Output the (x, y) coordinate of the center of the cell containing the given text.  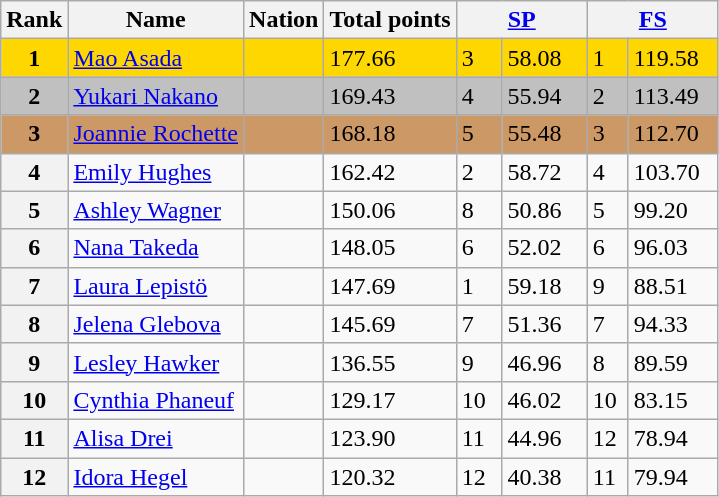
50.86 (544, 210)
Laura Lepistö (156, 286)
94.33 (673, 324)
150.06 (390, 210)
Rank (34, 20)
Nana Takeda (156, 248)
55.48 (544, 134)
Lesley Hawker (156, 362)
Yukari Nakano (156, 96)
79.94 (673, 477)
Emily Hughes (156, 172)
44.96 (544, 438)
51.36 (544, 324)
Alisa Drei (156, 438)
78.94 (673, 438)
89.59 (673, 362)
Joannie Rochette (156, 134)
129.17 (390, 400)
40.38 (544, 477)
120.32 (390, 477)
145.69 (390, 324)
123.90 (390, 438)
113.49 (673, 96)
FS (652, 20)
46.96 (544, 362)
112.70 (673, 134)
Name (156, 20)
Jelena Glebova (156, 324)
58.08 (544, 58)
148.05 (390, 248)
Cynthia Phaneuf (156, 400)
52.02 (544, 248)
177.66 (390, 58)
169.43 (390, 96)
96.03 (673, 248)
SP (522, 20)
136.55 (390, 362)
46.02 (544, 400)
83.15 (673, 400)
59.18 (544, 286)
Idora Hegel (156, 477)
162.42 (390, 172)
99.20 (673, 210)
147.69 (390, 286)
88.51 (673, 286)
119.58 (673, 58)
58.72 (544, 172)
Mao Asada (156, 58)
55.94 (544, 96)
Ashley Wagner (156, 210)
168.18 (390, 134)
103.70 (673, 172)
Total points (390, 20)
Nation (284, 20)
